Find where the given text appears and provide that cell's center as [x, y] coordinate. 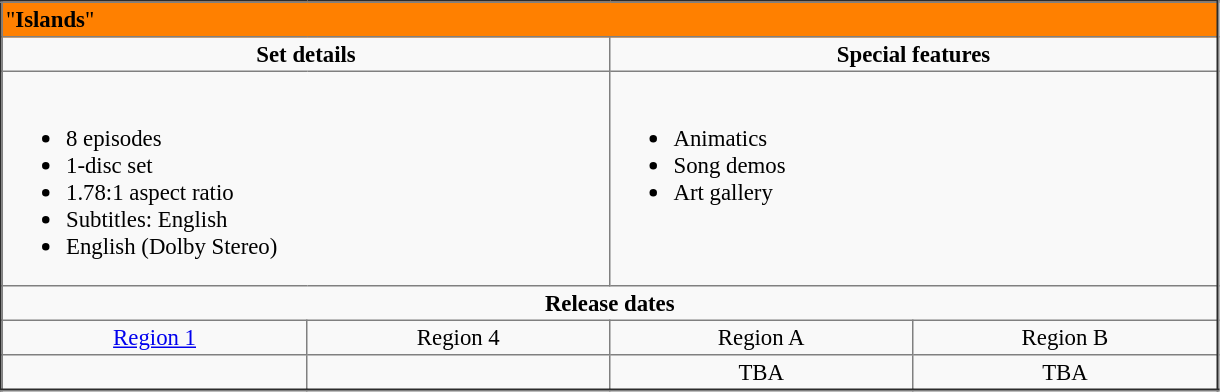
Region A [762, 338]
Release dates [610, 303]
8 episodes1-disc set1.78:1 aspect ratioSubtitles: EnglishEnglish (Dolby Stereo) [306, 178]
Region 4 [458, 338]
Region 1 [154, 338]
AnimaticsSong demosArt gallery [914, 178]
Set details [306, 54]
Region B [1066, 338]
Special features [914, 54]
"Islands" [610, 20]
